Detect which cell encompasses the target text, then output its (X, Y) center coordinate. 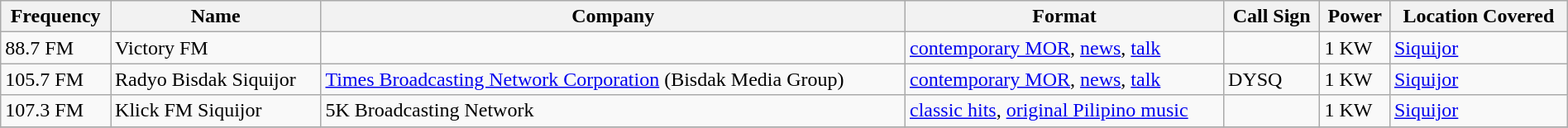
Klick FM Siquijor (216, 111)
Location Covered (1479, 17)
Victory FM (216, 48)
DYSQ (1272, 79)
105.7 FM (56, 79)
Name (216, 17)
Company (614, 17)
Call Sign (1272, 17)
5K Broadcasting Network (614, 111)
Times Broadcasting Network Corporation (Bisdak Media Group) (614, 79)
Power (1355, 17)
Radyo Bisdak Siquijor (216, 79)
Format (1064, 17)
Frequency (56, 17)
107.3 FM (56, 111)
88.7 FM (56, 48)
classic hits, original Pilipino music (1064, 111)
